Output the [x, y] coordinate of the center of the cell containing the given text.  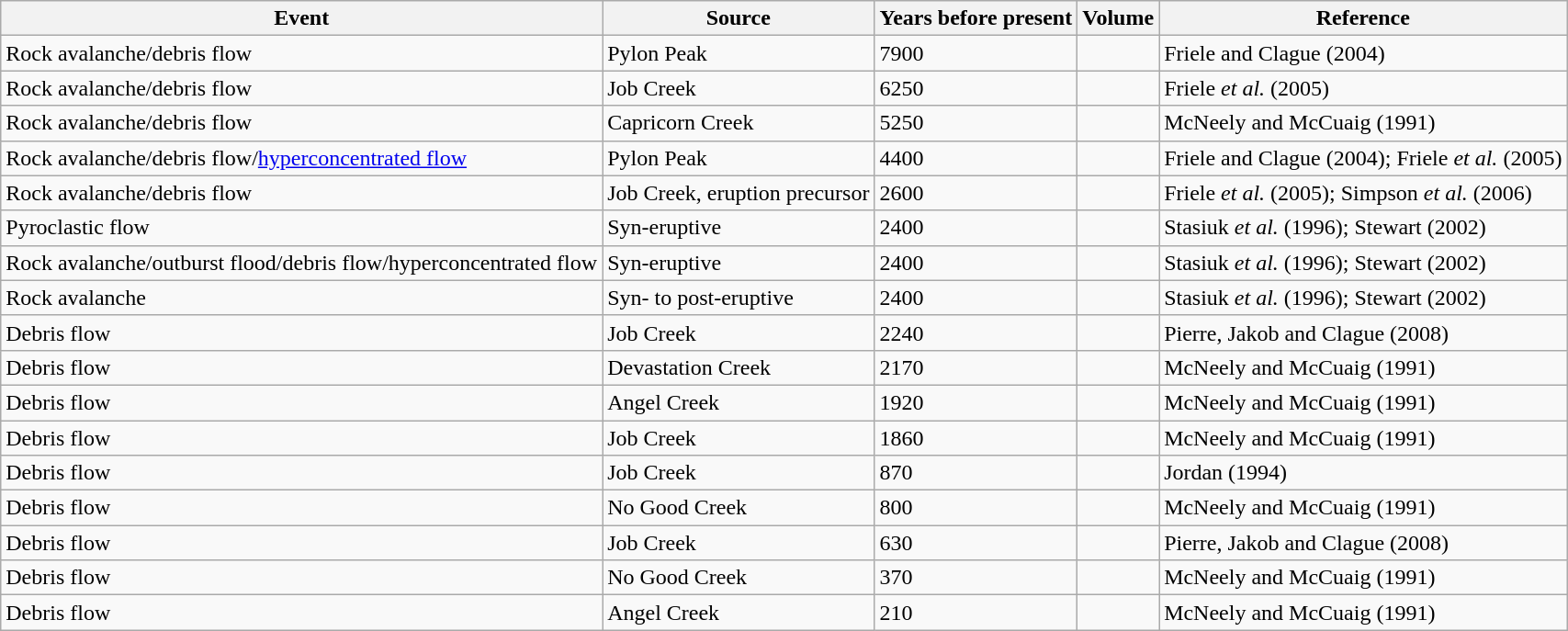
630 [976, 543]
Friele and Clague (2004); Friele et al. (2005) [1363, 158]
4400 [976, 158]
Devastation Creek [739, 367]
210 [976, 613]
Capricorn Creek [739, 123]
Rock avalanche/debris flow/hyperconcentrated flow [301, 158]
1860 [976, 438]
Rock avalanche [301, 298]
7900 [976, 53]
2170 [976, 367]
Friele and Clague (2004) [1363, 53]
870 [976, 473]
6250 [976, 88]
Volume [1119, 18]
1920 [976, 402]
Reference [1363, 18]
Source [739, 18]
Friele et al. (2005) [1363, 88]
2240 [976, 332]
2600 [976, 193]
5250 [976, 123]
Event [301, 18]
Job Creek, eruption precursor [739, 193]
Pyroclastic flow [301, 228]
Jordan (1994) [1363, 473]
Rock avalanche/outburst flood/debris flow/hyperconcentrated flow [301, 263]
Years before present [976, 18]
800 [976, 508]
370 [976, 578]
Syn- to post-eruptive [739, 298]
Friele et al. (2005); Simpson et al. (2006) [1363, 193]
